Scan for the cell matching the given text and deliver its (x, y) coordinate at center. 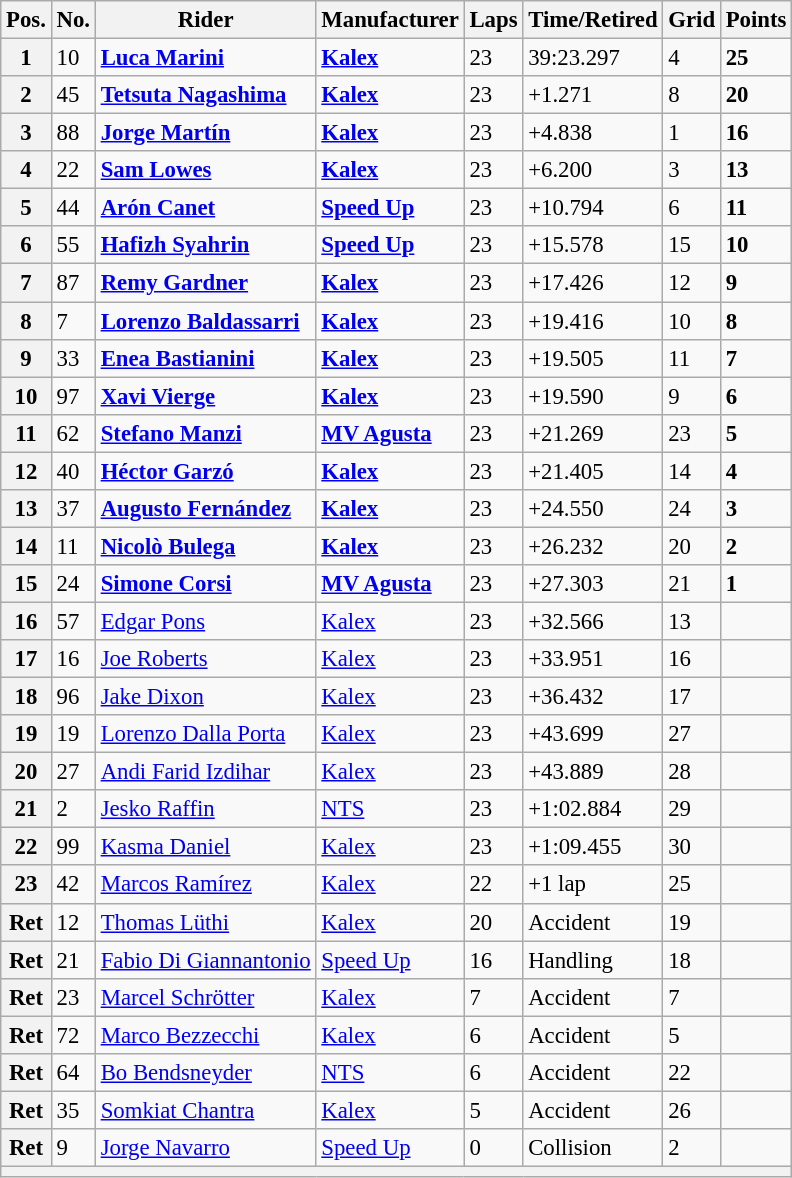
+6.200 (593, 170)
64 (73, 1073)
Lorenzo Dalla Porta (206, 734)
39:23.297 (593, 58)
Marco Bezzecchi (206, 1035)
Jorge Navarro (206, 1148)
Marcel Schrötter (206, 997)
29 (692, 809)
Marcos Ramírez (206, 885)
+21.405 (593, 471)
+19.505 (593, 358)
45 (73, 95)
+33.951 (593, 659)
55 (73, 245)
+1.271 (593, 95)
+15.578 (593, 245)
37 (73, 509)
97 (73, 396)
Bo Bendsneyder (206, 1073)
+1 lap (593, 885)
Jesko Raffin (206, 809)
72 (73, 1035)
+4.838 (593, 133)
Hafizh Syahrin (206, 245)
Handling (593, 960)
Stefano Manzi (206, 433)
+26.232 (593, 546)
33 (73, 358)
Héctor Garzó (206, 471)
Luca Marini (206, 58)
96 (73, 697)
88 (73, 133)
Rider (206, 20)
Time/Retired (593, 20)
Lorenzo Baldassarri (206, 321)
42 (73, 885)
+19.590 (593, 396)
+32.566 (593, 621)
Enea Bastianini (206, 358)
Somkiat Chantra (206, 1110)
+1:02.884 (593, 809)
57 (73, 621)
Points (756, 20)
30 (692, 847)
+19.416 (593, 321)
+36.432 (593, 697)
62 (73, 433)
+24.550 (593, 509)
Xavi Vierge (206, 396)
Jake Dixon (206, 697)
Andi Farid Izdihar (206, 772)
Joe Roberts (206, 659)
Jorge Martín (206, 133)
+1:09.455 (593, 847)
+10.794 (593, 208)
Grid (692, 20)
Tetsuta Nagashima (206, 95)
Augusto Fernández (206, 509)
99 (73, 847)
26 (692, 1110)
+21.269 (593, 433)
44 (73, 208)
Simone Corsi (206, 584)
Kasma Daniel (206, 847)
Nicolò Bulega (206, 546)
Collision (593, 1148)
+17.426 (593, 283)
Manufacturer (390, 20)
Pos. (26, 20)
+27.303 (593, 584)
+43.889 (593, 772)
Edgar Pons (206, 621)
Arón Canet (206, 208)
28 (692, 772)
40 (73, 471)
No. (73, 20)
87 (73, 283)
+43.699 (593, 734)
Sam Lowes (206, 170)
35 (73, 1110)
Fabio Di Giannantonio (206, 960)
0 (494, 1148)
Thomas Lüthi (206, 922)
Remy Gardner (206, 283)
Laps (494, 20)
